Identify which cell holds the provided text, then report its [X, Y] central coordinate. 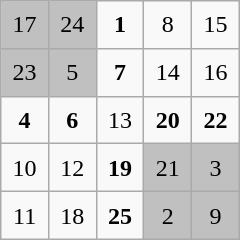
12 [72, 168]
22 [216, 120]
23 [25, 72]
24 [72, 25]
16 [216, 72]
17 [25, 25]
11 [25, 216]
9 [216, 216]
10 [25, 168]
5 [72, 72]
15 [216, 25]
18 [72, 216]
2 [168, 216]
20 [168, 120]
8 [168, 25]
25 [120, 216]
6 [72, 120]
3 [216, 168]
4 [25, 120]
13 [120, 120]
14 [168, 72]
21 [168, 168]
1 [120, 25]
7 [120, 72]
19 [120, 168]
